Pinpoint the cell where the given text exists, returning its [x, y] midpoint coordinate. 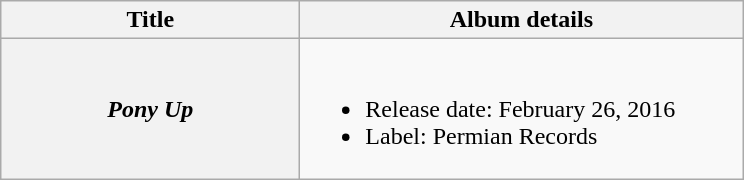
Release date: February 26, 2016Label: Permian Records [522, 109]
Title [150, 20]
Pony Up [150, 109]
Album details [522, 20]
